Output the [x, y] coordinate of the center of the cell containing the given text.  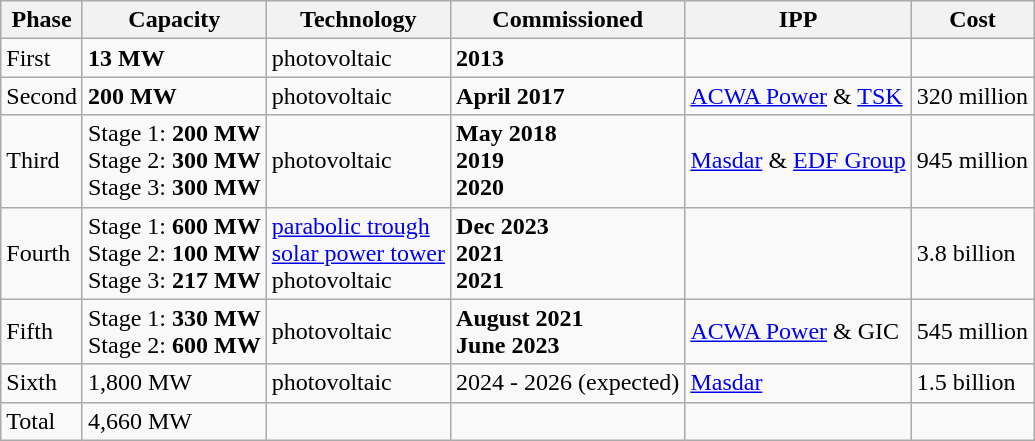
4,660 MW [174, 421]
ACWA Power & GIC [798, 332]
Commissioned [568, 20]
Sixth [42, 383]
April 2017 [568, 96]
ACWA Power & TSK [798, 96]
Phase [42, 20]
945 million [972, 161]
200 MW [174, 96]
3.8 billion [972, 253]
Fourth [42, 253]
Stage 1: 200 MWStage 2: 300 MWStage 3: 300 MW [174, 161]
Stage 1: 600 MWStage 2: 100 MWStage 3: 217 MW [174, 253]
parabolic troughsolar power towerphotovoltaic [358, 253]
Second [42, 96]
13 MW [174, 58]
Third [42, 161]
545 million [972, 332]
Stage 1: 330 MWStage 2: 600 MW [174, 332]
Total [42, 421]
Masdar [798, 383]
Masdar & EDF Group [798, 161]
Capacity [174, 20]
May 201820192020 [568, 161]
Cost [972, 20]
Dec 202320212021 [568, 253]
2013 [568, 58]
2024 - 2026 (expected) [568, 383]
August 2021June 2023 [568, 332]
First [42, 58]
320 million [972, 96]
1,800 MW [174, 383]
Fifth [42, 332]
Technology [358, 20]
IPP [798, 20]
1.5 billion [972, 383]
